Detect which cell encompasses the target text, then output its [X, Y] center coordinate. 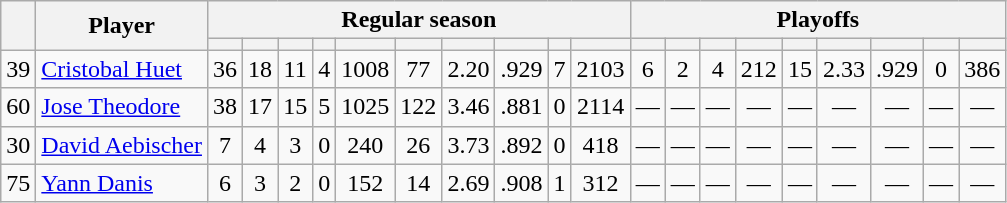
312 [600, 183]
17 [260, 107]
Cristobal Huet [122, 69]
77 [418, 69]
Jose Theodore [122, 107]
Playoffs [818, 20]
2114 [600, 107]
60 [18, 107]
386 [982, 69]
.881 [522, 107]
.892 [522, 145]
11 [296, 69]
Yann Danis [122, 183]
14 [418, 183]
122 [418, 107]
2.69 [468, 183]
240 [366, 145]
39 [18, 69]
2.33 [844, 69]
1025 [366, 107]
18 [260, 69]
75 [18, 183]
2.20 [468, 69]
36 [224, 69]
418 [600, 145]
3.46 [468, 107]
38 [224, 107]
26 [418, 145]
30 [18, 145]
152 [366, 183]
1008 [366, 69]
3.73 [468, 145]
2103 [600, 69]
212 [758, 69]
David Aebischer [122, 145]
Player [122, 26]
.908 [522, 183]
Regular season [418, 20]
1 [560, 183]
5 [324, 107]
